Search for the cell housing the specified text and yield its [x, y] center coordinate. 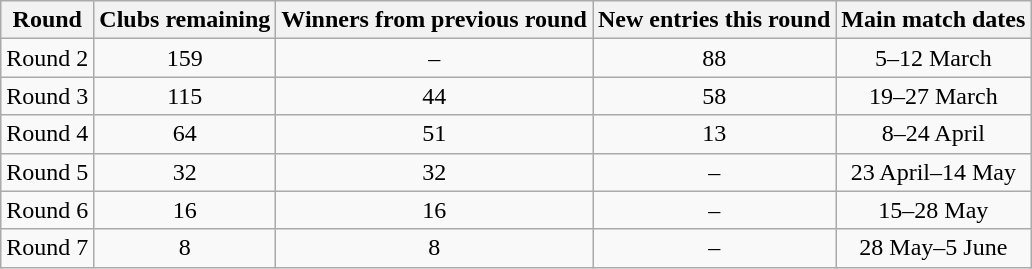
Round 6 [48, 210]
Main match dates [934, 20]
Round 7 [48, 248]
Round 3 [48, 96]
8–24 April [934, 134]
115 [185, 96]
64 [185, 134]
Round 5 [48, 172]
Round 4 [48, 134]
Round [48, 20]
44 [434, 96]
13 [714, 134]
51 [434, 134]
15–28 May [934, 210]
58 [714, 96]
Round 2 [48, 58]
159 [185, 58]
23 April–14 May [934, 172]
19–27 March [934, 96]
New entries this round [714, 20]
Clubs remaining [185, 20]
Winners from previous round [434, 20]
28 May–5 June [934, 248]
88 [714, 58]
5–12 March [934, 58]
